Extract the (X, Y) coordinate from the center of the cell holding the provided text.  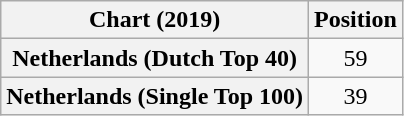
59 (356, 58)
Netherlands (Single Top 100) (155, 96)
39 (356, 96)
Position (356, 20)
Netherlands (Dutch Top 40) (155, 58)
Chart (2019) (155, 20)
